Pinpoint the cell where the given text exists, returning its (X, Y) midpoint coordinate. 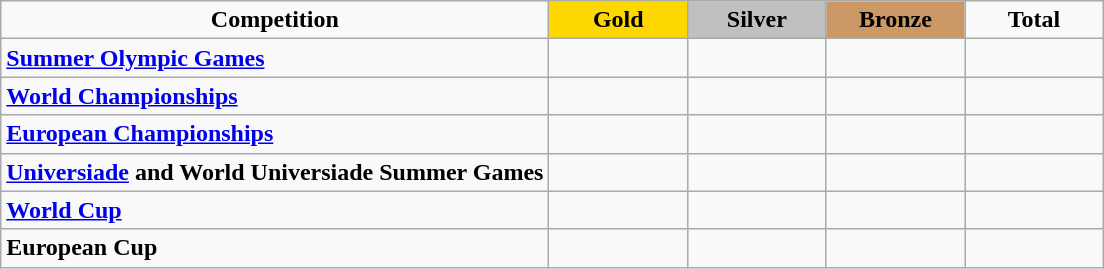
European Cup (275, 248)
Universiade and World Universiade Summer Games (275, 172)
Silver (758, 20)
European Championships (275, 134)
Total (1034, 20)
Summer Olympic Games (275, 58)
World Championships (275, 96)
World Cup (275, 210)
Bronze (896, 20)
Gold (618, 20)
Competition (275, 20)
